For the text-containing cell, return its midpoint in [X, Y] coordinate format. 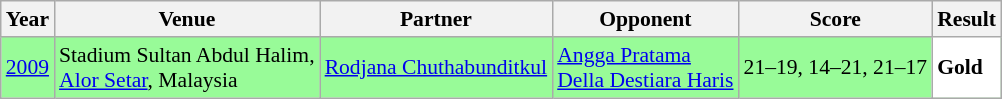
Opponent [645, 19]
Score [836, 19]
Rodjana Chuthabunditkul [436, 68]
Angga Pratama Della Destiara Haris [645, 68]
Result [966, 19]
2009 [28, 68]
Venue [187, 19]
Year [28, 19]
Gold [966, 68]
21–19, 14–21, 21–17 [836, 68]
Partner [436, 19]
Stadium Sultan Abdul Halim,Alor Setar, Malaysia [187, 68]
